Scan for the cell matching the given text and deliver its [x, y] coordinate at center. 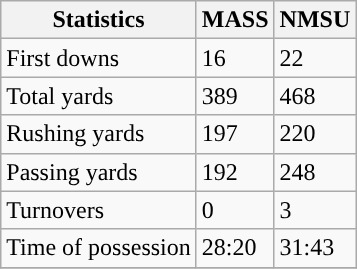
22 [315, 58]
468 [315, 96]
Total yards [99, 96]
16 [235, 58]
389 [235, 96]
248 [315, 172]
28:20 [235, 248]
31:43 [315, 248]
Passing yards [99, 172]
220 [315, 134]
192 [235, 172]
Turnovers [99, 210]
Rushing yards [99, 134]
Time of possession [99, 248]
Statistics [99, 20]
First downs [99, 58]
0 [235, 210]
197 [235, 134]
MASS [235, 20]
NMSU [315, 20]
3 [315, 210]
